Capture the cell that displays the provided text and extract its [x, y] central coordinate. 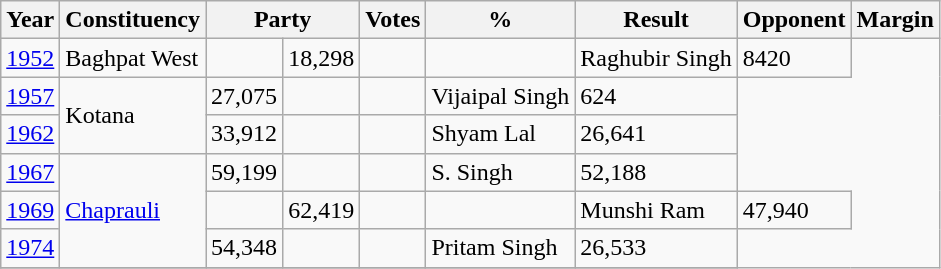
Constituency [133, 20]
1952 [30, 58]
8420 [794, 58]
52,188 [656, 172]
26,641 [656, 134]
18,298 [322, 58]
27,075 [244, 96]
Opponent [794, 20]
62,419 [322, 210]
Party [283, 20]
Pritam Singh [500, 248]
Baghpat West [133, 58]
Kotana [133, 115]
1974 [30, 248]
47,940 [794, 210]
Munshi Ram [656, 210]
Year [30, 20]
26,533 [656, 248]
624 [656, 96]
1969 [30, 210]
Vijaipal Singh [500, 96]
Chaprauli [133, 210]
1957 [30, 96]
% [500, 20]
33,912 [244, 134]
1962 [30, 134]
Result [656, 20]
Votes [393, 20]
1967 [30, 172]
54,348 [244, 248]
Raghubir Singh [656, 58]
S. Singh [500, 172]
Shyam Lal [500, 134]
Margin [895, 20]
59,199 [244, 172]
